Return the (x, y) coordinate for the center point of the cell that contains the specified text.  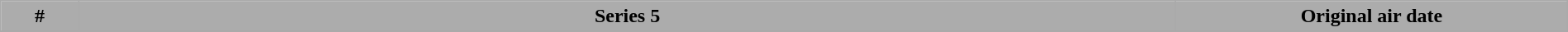
Original air date (1372, 16)
Series 5 (627, 16)
# (40, 16)
